Pinpoint the cell where the given text exists, returning its [x, y] midpoint coordinate. 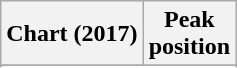
Chart (2017) [72, 34]
Peakposition [189, 34]
